Identify which cell holds the provided text, then report its [x, y] central coordinate. 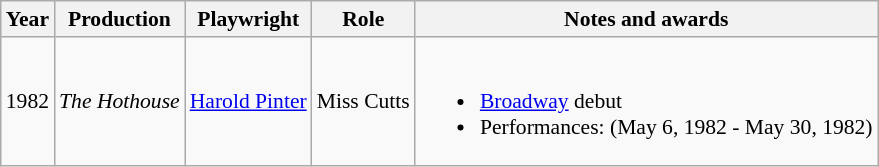
Year [28, 19]
Broadway debutPerformances: (May 6, 1982 - May 30, 1982) [646, 102]
1982 [28, 102]
The Hothouse [120, 102]
Harold Pinter [248, 102]
Miss Cutts [364, 102]
Notes and awards [646, 19]
Role [364, 19]
Playwright [248, 19]
Production [120, 19]
